Provide the (x, y) coordinate of the cell's center where the given text is located.  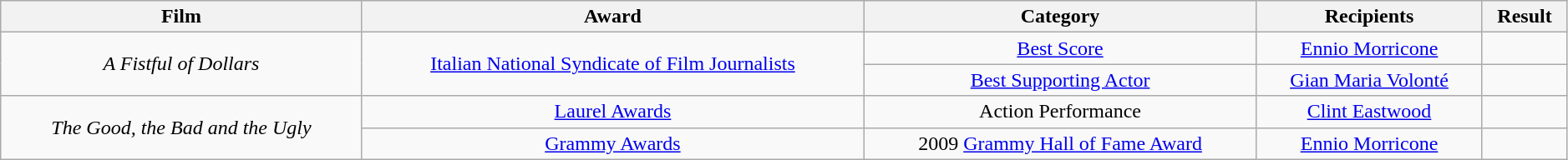
Best Score (1061, 48)
2009 Grammy Hall of Fame Award (1061, 143)
Award (613, 17)
Gian Maria Volonté (1368, 80)
Clint Eastwood (1368, 112)
Recipients (1368, 17)
Laurel Awards (613, 112)
Best Supporting Actor (1061, 80)
Action Performance (1061, 112)
Grammy Awards (613, 143)
The Good, the Bad and the Ugly (181, 127)
Category (1061, 17)
A Fistful of Dollars (181, 64)
Film (181, 17)
Result (1525, 17)
Italian National Syndicate of Film Journalists (613, 64)
